Identify which cell holds the provided text, then report its (x, y) central coordinate. 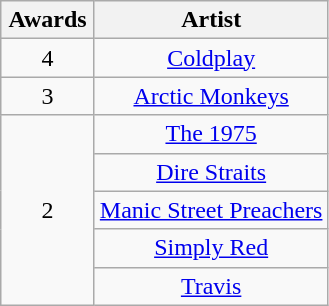
Arctic Monkeys (211, 96)
The 1975 (211, 134)
2 (48, 210)
Artist (211, 20)
3 (48, 96)
Awards (48, 20)
Simply Red (211, 248)
Manic Street Preachers (211, 210)
Dire Straits (211, 172)
Coldplay (211, 58)
Travis (211, 286)
4 (48, 58)
